Extract the [x, y] coordinate from the center of the cell holding the provided text.  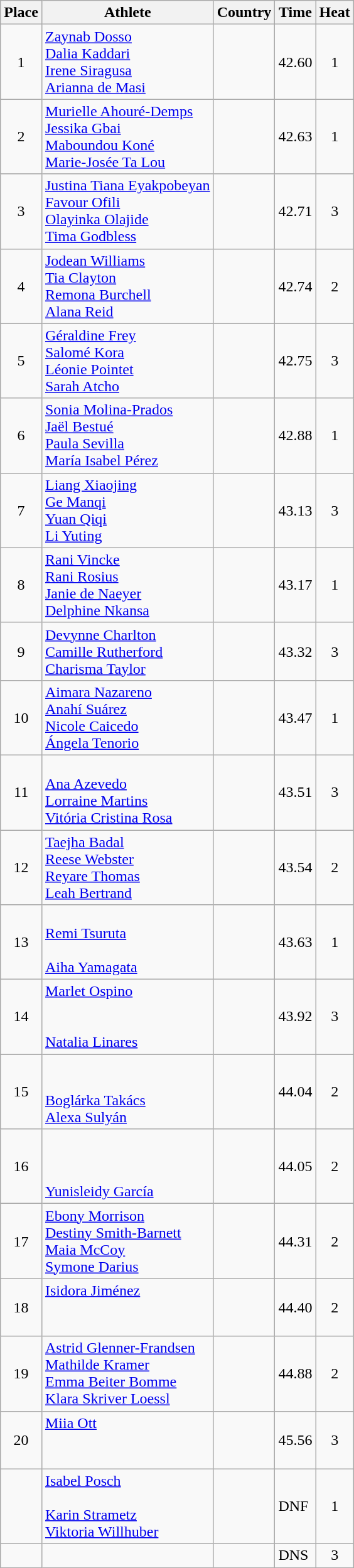
Justina Tiana EyakpobeyanFavour OfiliOlayinka OlajideTima Godbless [127, 211]
Rani VinckeRani RosiusJanie de NaeyerDelphine Nkansa [127, 585]
44.40 [295, 1307]
5 [21, 360]
10 [21, 717]
18 [21, 1307]
43.92 [295, 1017]
4 [21, 286]
17 [21, 1241]
DNF [295, 1506]
42.71 [295, 211]
20 [21, 1440]
Liang XiaojingGe ManqiYuan QiqiLi Yuting [127, 510]
42.75 [295, 360]
13 [21, 942]
6 [21, 436]
Astrid Glenner-FrandsenMathilde KramerEmma Beiter BommeKlara Skriver Loessl [127, 1374]
42.74 [295, 286]
Zaynab DossoDalia KaddariIrene SiragusaArianna de Masi [127, 62]
Ebony MorrisonDestiny Smith-BarnettMaia McCoySymone Darius [127, 1241]
45.56 [295, 1440]
43.17 [295, 585]
44.88 [295, 1374]
14 [21, 1017]
19 [21, 1374]
42.63 [295, 137]
Taejha BadalReese WebsterReyare ThomasLeah Bertrand [127, 868]
Isidora Jiménez [127, 1307]
Miia Ott [127, 1440]
16 [21, 1167]
42.60 [295, 62]
42.88 [295, 436]
12 [21, 868]
43.54 [295, 868]
43.63 [295, 942]
9 [21, 651]
Ana AzevedoLorraine MartinsVitória Cristina Rosa [127, 792]
Jodean WilliamsTia ClaytonRemona BurchellAlana Reid [127, 286]
Time [295, 13]
15 [21, 1091]
Boglárka TakácsAlexa Sulyán [127, 1091]
44.31 [295, 1241]
Marlet OspinoNatalia Linares [127, 1017]
Place [21, 13]
7 [21, 510]
Athlete [127, 13]
44.04 [295, 1091]
Heat [335, 13]
43.47 [295, 717]
DNS [295, 1555]
11 [21, 792]
43.13 [295, 510]
Isabel PoschKarin StrametzViktoria Willhuber [127, 1506]
Géraldine FreySalomé KoraLéonie PointetSarah Atcho [127, 360]
Yunisleidy García [127, 1167]
Remi TsurutaAiha Yamagata [127, 942]
Sonia Molina-PradosJaël BestuéPaula SevillaMaría Isabel Pérez [127, 436]
Country [244, 13]
44.05 [295, 1167]
Devynne Charlton Camille RutherfordCharisma Taylor [127, 651]
43.32 [295, 651]
Murielle Ahouré-DempsJessika GbaiMaboundou KonéMarie-Josée Ta Lou [127, 137]
8 [21, 585]
43.51 [295, 792]
Aimara NazarenoAnahí SuárezNicole CaicedoÁngela Tenorio [127, 717]
